Extract the [x, y] coordinate from the center of the cell holding the provided text.  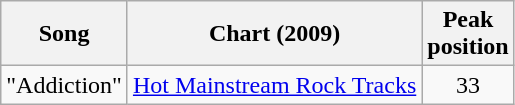
33 [468, 85]
"Addiction" [64, 85]
Song [64, 34]
Chart (2009) [274, 34]
Hot Mainstream Rock Tracks [274, 85]
Peakposition [468, 34]
